Provide the (X, Y) coordinate of the cell's center where the given text is located.  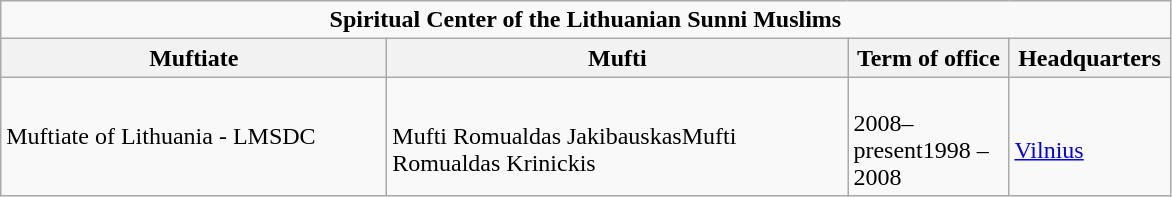
2008–present1998 – 2008 (928, 136)
Muftiate of Lithuania - LMSDC (194, 136)
Vilnius (1090, 136)
Mufti (618, 58)
Spiritual Center of the Lithuanian Sunni Muslims (586, 20)
Headquarters (1090, 58)
Muftiate (194, 58)
Mufti Romualdas JakibauskasMufti Romualdas Krinickis (618, 136)
Term of office (928, 58)
